Pinpoint the cell where the given text exists, returning its (X, Y) midpoint coordinate. 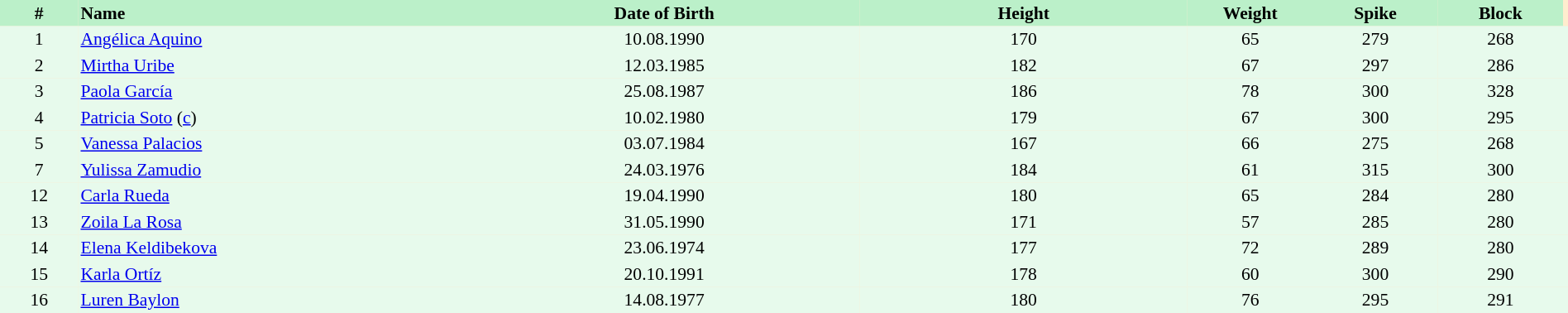
289 (1374, 248)
179 (1024, 118)
Spike (1374, 13)
Height (1024, 13)
# (39, 13)
76 (1250, 300)
Patricia Soto (c) (273, 118)
14.08.1977 (664, 300)
Date of Birth (664, 13)
184 (1024, 170)
4 (39, 118)
Block (1500, 13)
Paola García (273, 91)
186 (1024, 91)
2 (39, 65)
297 (1374, 65)
275 (1374, 144)
Karla Ortíz (273, 274)
61 (1250, 170)
Weight (1250, 13)
171 (1024, 222)
5 (39, 144)
19.04.1990 (664, 195)
24.03.1976 (664, 170)
15 (39, 274)
182 (1024, 65)
Name (273, 13)
167 (1024, 144)
60 (1250, 274)
328 (1500, 91)
Yulissa Zamudio (273, 170)
72 (1250, 248)
285 (1374, 222)
Luren Baylon (273, 300)
14 (39, 248)
Elena Keldibekova (273, 248)
23.06.1974 (664, 248)
Vanessa Palacios (273, 144)
178 (1024, 274)
16 (39, 300)
10.02.1980 (664, 118)
177 (1024, 248)
Carla Rueda (273, 195)
25.08.1987 (664, 91)
12 (39, 195)
13 (39, 222)
66 (1250, 144)
286 (1500, 65)
Angélica Aquino (273, 40)
7 (39, 170)
1 (39, 40)
290 (1500, 274)
03.07.1984 (664, 144)
284 (1374, 195)
170 (1024, 40)
78 (1250, 91)
279 (1374, 40)
20.10.1991 (664, 274)
Mirtha Uribe (273, 65)
57 (1250, 222)
10.08.1990 (664, 40)
31.05.1990 (664, 222)
291 (1500, 300)
3 (39, 91)
315 (1374, 170)
12.03.1985 (664, 65)
Zoila La Rosa (273, 222)
